Search for the cell housing the specified text and yield its [x, y] center coordinate. 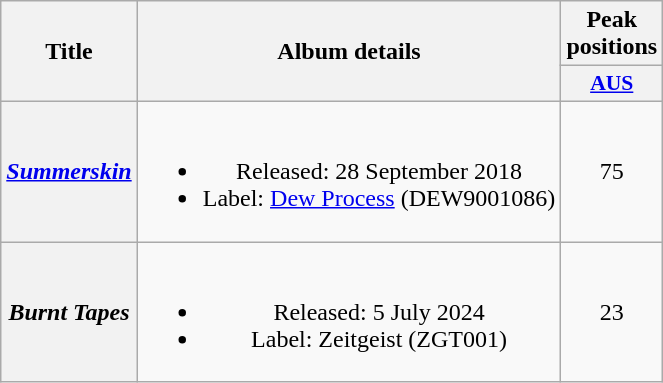
Album details [349, 52]
Title [69, 52]
23 [612, 312]
Released: 5 July 2024Label: Zeitgeist (ZGT001) [349, 312]
Summerskin [69, 171]
Peak positions [612, 34]
Burnt Tapes [69, 312]
AUS [612, 84]
75 [612, 171]
Released: 28 September 2018Label: Dew Process (DEW9001086) [349, 171]
